Locate the cell with the specified text and output its [x, y] center coordinate. 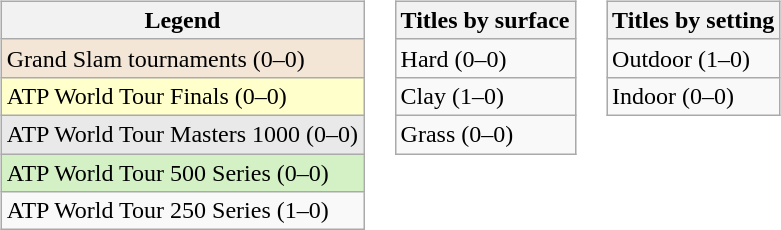
Grass (0–0) [485, 134]
Grand Slam tournaments (0–0) [182, 58]
Titles by surface [485, 20]
Titles by setting [694, 20]
Hard (0–0) [485, 58]
ATP World Tour 500 Series (0–0) [182, 173]
Clay (1–0) [485, 96]
ATP World Tour Finals (0–0) [182, 96]
ATP World Tour 250 Series (1–0) [182, 211]
ATP World Tour Masters 1000 (0–0) [182, 134]
Legend [182, 20]
Indoor (0–0) [694, 96]
Outdoor (1–0) [694, 58]
